For the text-containing cell, return its midpoint in (X, Y) coordinate format. 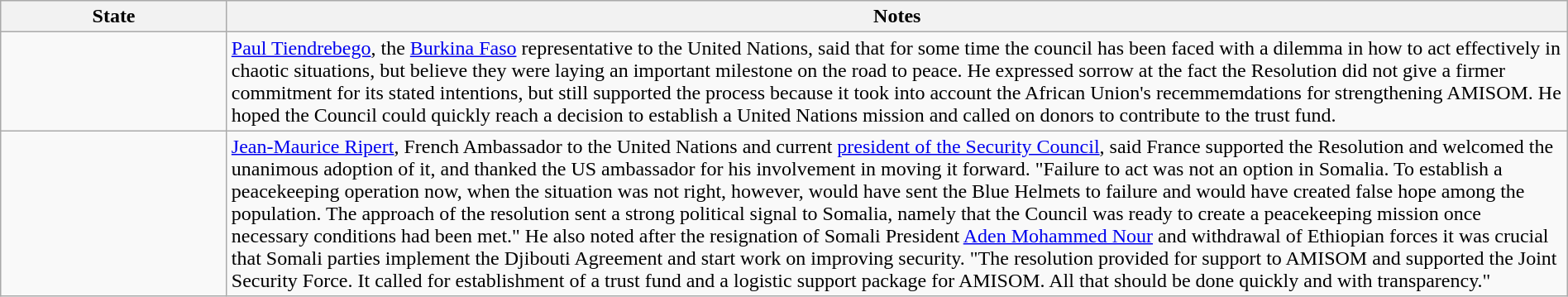
State (114, 17)
Notes (896, 17)
